Detect which cell encompasses the target text, then output its (x, y) center coordinate. 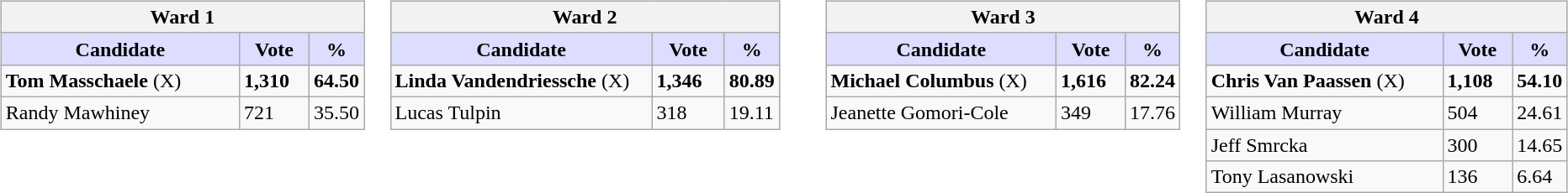
64.50 (336, 81)
1,108 (1477, 81)
349 (1091, 112)
14.65 (1539, 145)
Lucas Tulpin (522, 112)
504 (1477, 112)
17.76 (1152, 112)
24.61 (1539, 112)
Michael Columbus (X) (941, 81)
318 (688, 112)
6.64 (1539, 177)
300 (1477, 145)
Jeanette Gomori-Cole (941, 112)
Ward 2 (585, 17)
Ward 1 (182, 17)
80.89 (752, 81)
136 (1477, 177)
Tony Lasanowski (1324, 177)
721 (274, 112)
54.10 (1539, 81)
35.50 (336, 112)
19.11 (752, 112)
Tom Masschaele (X) (119, 81)
Jeff Smrcka (1324, 145)
1,346 (688, 81)
1,616 (1091, 81)
William Murray (1324, 112)
Linda Vandendriessche (X) (522, 81)
Randy Mawhiney (119, 112)
Chris Van Paassen (X) (1324, 81)
1,310 (274, 81)
Ward 3 (1003, 17)
82.24 (1152, 81)
Ward 4 (1386, 17)
